Capture the cell that displays the provided text and extract its [X, Y] central coordinate. 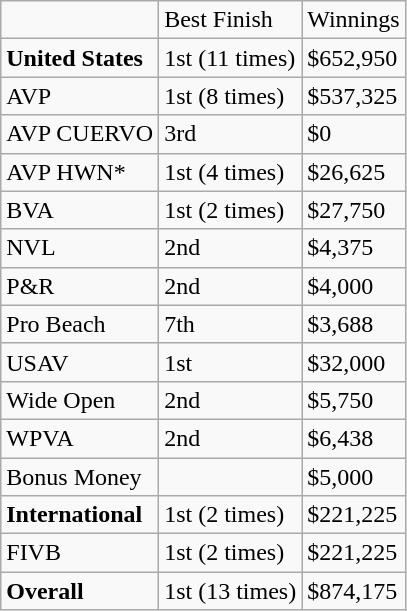
$0 [354, 134]
WPVA [80, 438]
$4,000 [354, 286]
$6,438 [354, 438]
International [80, 515]
$4,375 [354, 248]
7th [230, 324]
Pro Beach [80, 324]
Overall [80, 591]
$27,750 [354, 210]
$5,000 [354, 477]
$652,950 [354, 58]
Best Finish [230, 20]
Winnings [354, 20]
BVA [80, 210]
United States [80, 58]
AVP CUERVO [80, 134]
Wide Open [80, 400]
1st [230, 362]
AVP [80, 96]
3rd [230, 134]
$3,688 [354, 324]
1st (4 times) [230, 172]
1st (13 times) [230, 591]
NVL [80, 248]
$26,625 [354, 172]
$874,175 [354, 591]
USAV [80, 362]
$5,750 [354, 400]
1st (8 times) [230, 96]
P&R [80, 286]
Bonus Money [80, 477]
1st (11 times) [230, 58]
$32,000 [354, 362]
AVP HWN* [80, 172]
FIVB [80, 553]
$537,325 [354, 96]
